Extract the [X, Y] coordinate from the center of the cell holding the provided text.  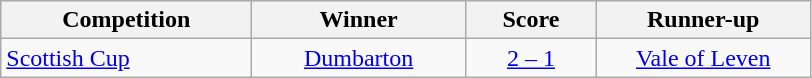
2 – 1 [530, 58]
Score [530, 20]
Competition [126, 20]
Runner-up [703, 20]
Scottish Cup [126, 58]
Vale of Leven [703, 58]
Winner [359, 20]
Dumbarton [359, 58]
